Capture the cell that displays the provided text and extract its [X, Y] central coordinate. 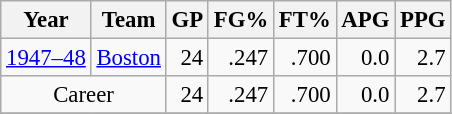
APG [366, 20]
Career [84, 95]
GP [187, 20]
1947–48 [46, 58]
FT% [304, 20]
Team [128, 20]
Boston [128, 58]
FG% [240, 20]
PPG [423, 20]
Year [46, 20]
